Output the [X, Y] coordinate of the center of the cell containing the given text.  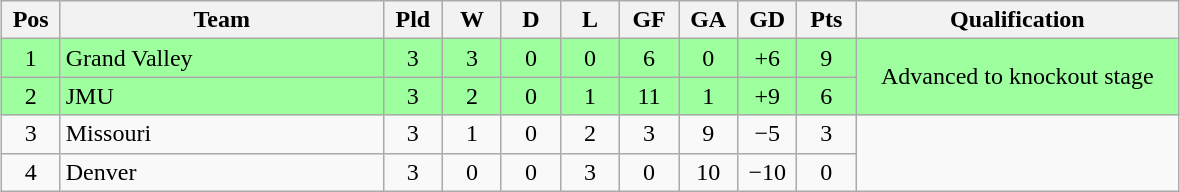
Qualification [1018, 20]
Pld [412, 20]
−10 [768, 172]
Team [222, 20]
GF [650, 20]
GA [708, 20]
Missouri [222, 134]
+6 [768, 58]
Grand Valley [222, 58]
Advanced to knockout stage [1018, 77]
Pos [30, 20]
W [472, 20]
JMU [222, 96]
4 [30, 172]
10 [708, 172]
Denver [222, 172]
+9 [768, 96]
D [530, 20]
−5 [768, 134]
11 [650, 96]
Pts [826, 20]
L [590, 20]
GD [768, 20]
